For the text-containing cell, return its midpoint in [X, Y] coordinate format. 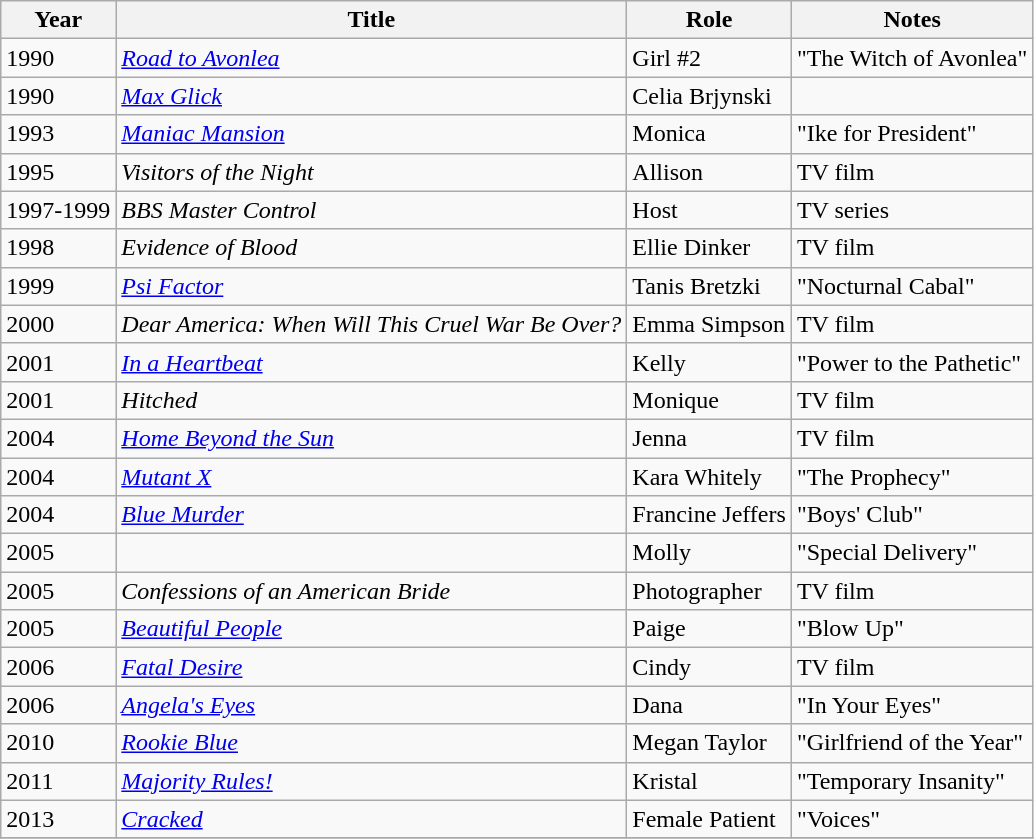
Girl #2 [710, 58]
Dana [710, 705]
2010 [58, 743]
Role [710, 20]
Beautiful People [372, 629]
"Temporary Insanity" [912, 781]
"Boys' Club" [912, 515]
Allison [710, 172]
"The Witch of Avonlea" [912, 58]
Cracked [372, 819]
2013 [58, 819]
1998 [58, 248]
Tanis Bretzki [710, 286]
"Ike for President" [912, 134]
In a Heartbeat [372, 362]
Majority Rules! [372, 781]
Maniac Mansion [372, 134]
Kristal [710, 781]
1993 [58, 134]
Year [58, 20]
"Girlfriend of the Year" [912, 743]
Rookie Blue [372, 743]
Home Beyond the Sun [372, 438]
Angela's Eyes [372, 705]
Max Glick [372, 96]
Jenna [710, 438]
Emma Simpson [710, 324]
Kara Whitely [710, 477]
Female Patient [710, 819]
Blue Murder [372, 515]
"Power to the Pathetic" [912, 362]
Hitched [372, 400]
Fatal Desire [372, 667]
1995 [58, 172]
Visitors of the Night [372, 172]
Host [710, 210]
"The Prophecy" [912, 477]
Monique [710, 400]
TV series [912, 210]
1997-1999 [58, 210]
Psi Factor [372, 286]
Title [372, 20]
Megan Taylor [710, 743]
Dear America: When Will This Cruel War Be Over? [372, 324]
Confessions of an American Bride [372, 591]
"Voices" [912, 819]
Kelly [710, 362]
BBS Master Control [372, 210]
Molly [710, 553]
2000 [58, 324]
Ellie Dinker [710, 248]
Notes [912, 20]
Monica [710, 134]
Photographer [710, 591]
Mutant X [372, 477]
"Nocturnal Cabal" [912, 286]
Celia Brjynski [710, 96]
Evidence of Blood [372, 248]
Francine Jeffers [710, 515]
Cindy [710, 667]
2011 [58, 781]
1999 [58, 286]
"In Your Eyes" [912, 705]
"Blow Up" [912, 629]
Paige [710, 629]
Road to Avonlea [372, 58]
"Special Delivery" [912, 553]
